For the text-containing cell, return its midpoint in [X, Y] coordinate format. 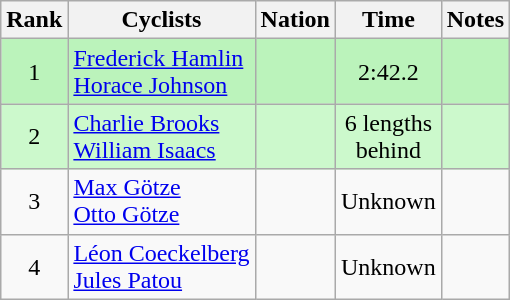
Léon Coeckelberg Jules Patou [162, 266]
Rank [34, 20]
2 [34, 136]
Max Götze Otto Götze [162, 202]
6 lengthsbehind [388, 136]
Frederick Hamlin Horace Johnson [162, 72]
Cyclists [162, 20]
Time [388, 20]
Charlie Brooks William Isaacs [162, 136]
3 [34, 202]
1 [34, 72]
Notes [475, 20]
2:42.2 [388, 72]
Nation [295, 20]
4 [34, 266]
